From the cell containing the given text, extract its center point as [x, y] coordinate. 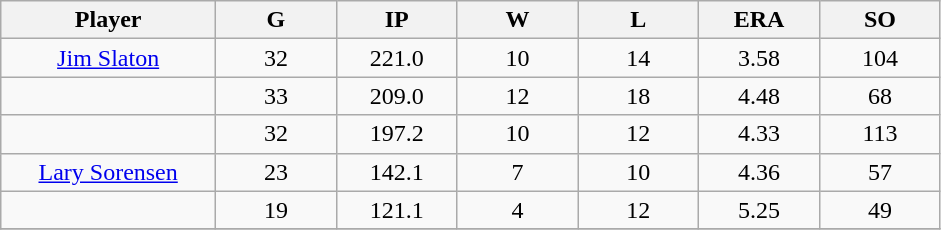
Jim Slaton [108, 58]
121.1 [396, 210]
18 [638, 96]
L [638, 20]
57 [880, 172]
4.33 [760, 134]
SO [880, 20]
4 [518, 210]
221.0 [396, 58]
IP [396, 20]
33 [276, 96]
113 [880, 134]
49 [880, 210]
4.36 [760, 172]
142.1 [396, 172]
23 [276, 172]
3.58 [760, 58]
19 [276, 210]
ERA [760, 20]
4.48 [760, 96]
104 [880, 58]
W [518, 20]
Player [108, 20]
7 [518, 172]
G [276, 20]
5.25 [760, 210]
14 [638, 58]
209.0 [396, 96]
197.2 [396, 134]
68 [880, 96]
Lary Sorensen [108, 172]
